Search for the cell housing the specified text and yield its (X, Y) center coordinate. 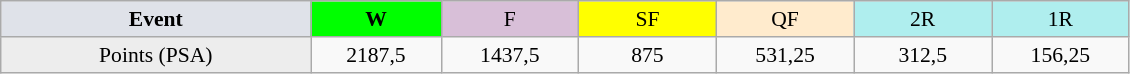
W (376, 19)
531,25 (785, 55)
156,25 (1061, 55)
QF (785, 19)
F (510, 19)
1437,5 (510, 55)
Event (156, 19)
312,5 (923, 55)
SF (648, 19)
Points (PSA) (156, 55)
2187,5 (376, 55)
1R (1061, 19)
2R (923, 19)
875 (648, 55)
